Identify which cell holds the provided text, then report its [X, Y] central coordinate. 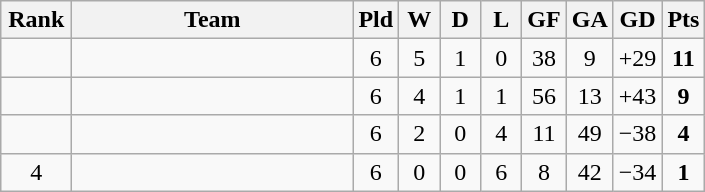
8 [544, 172]
38 [544, 58]
2 [420, 134]
56 [544, 96]
D [460, 20]
Rank [36, 20]
Pld [376, 20]
L [502, 20]
5 [420, 58]
+43 [638, 96]
GA [590, 20]
−38 [638, 134]
W [420, 20]
42 [590, 172]
−34 [638, 172]
+29 [638, 58]
13 [590, 96]
GF [544, 20]
49 [590, 134]
GD [638, 20]
Team [212, 20]
Pts [684, 20]
